Locate the cell with the specified text and output its (X, Y) center coordinate. 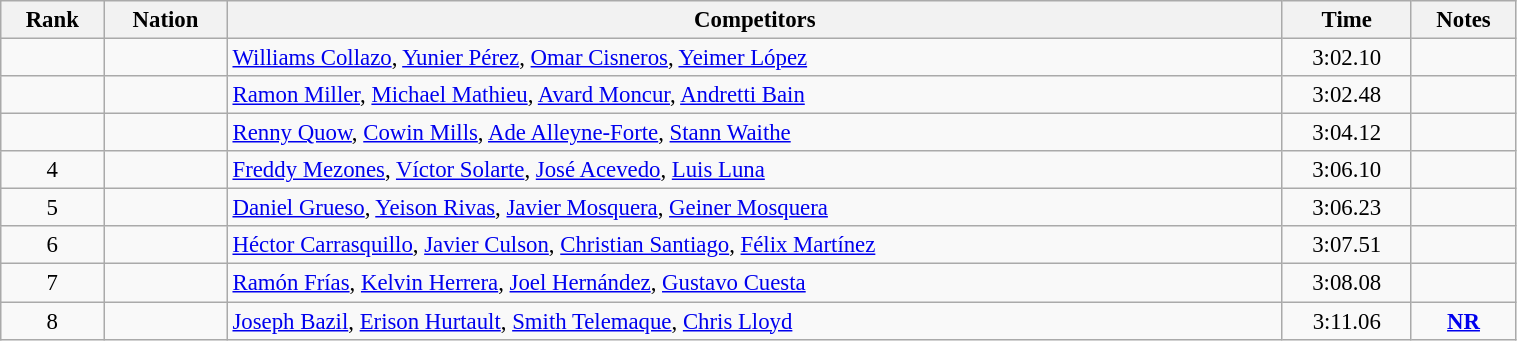
Competitors (754, 20)
Renny Quow, Cowin Mills, Ade Alleyne-Forte, Stann Waithe (754, 133)
Joseph Bazil, Erison Hurtault, Smith Telemaque, Chris Lloyd (754, 321)
Notes (1464, 20)
3:04.12 (1346, 133)
3:06.23 (1346, 208)
7 (52, 283)
3:07.51 (1346, 245)
Ramon Miller, Michael Mathieu, Avard Moncur, Andretti Bain (754, 95)
Freddy Mezones, Víctor Solarte, José Acevedo, Luis Luna (754, 170)
6 (52, 245)
Héctor Carrasquillo, Javier Culson, Christian Santiago, Félix Martínez (754, 245)
3:02.48 (1346, 95)
Nation (166, 20)
3:06.10 (1346, 170)
Time (1346, 20)
Rank (52, 20)
4 (52, 170)
3:11.06 (1346, 321)
5 (52, 208)
3:08.08 (1346, 283)
NR (1464, 321)
Ramón Frías, Kelvin Herrera, Joel Hernández, Gustavo Cuesta (754, 283)
3:02.10 (1346, 58)
Williams Collazo, Yunier Pérez, Omar Cisneros, Yeimer López (754, 58)
8 (52, 321)
Daniel Grueso, Yeison Rivas, Javier Mosquera, Geiner Mosquera (754, 208)
